Identify which cell holds the provided text, then report its [X, Y] central coordinate. 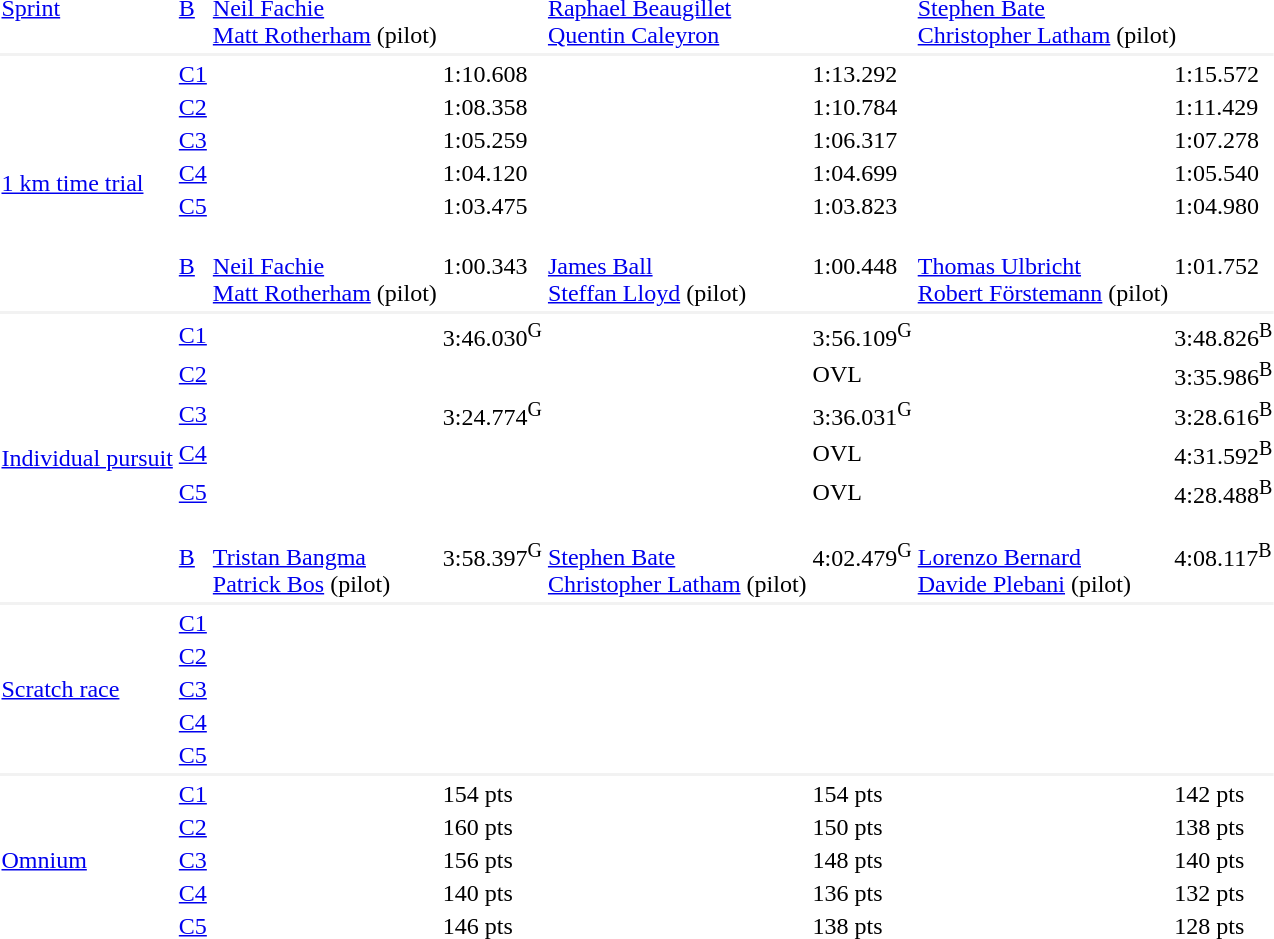
1:15.572 [1224, 74]
Tristan BangmaPatrick Bos (pilot) [324, 556]
3:24.774G [492, 414]
148 pts [862, 859]
4:28.488B [1224, 493]
4:08.117B [1224, 556]
1:04.120 [492, 173]
1:05.540 [1224, 173]
3:46.030G [492, 335]
Stephen BateChristopher Latham (pilot) [677, 556]
1:00.343 [492, 266]
James BallSteffan Lloyd (pilot) [677, 266]
3:36.031G [862, 414]
160 pts [492, 826]
1:13.292 [862, 74]
138 pts [1224, 826]
1:10.784 [862, 107]
132 pts [1224, 892]
Lorenzo BernardDavide Plebani (pilot) [1043, 556]
136 pts [862, 892]
3:35.986B [1224, 374]
Neil FachieMatt Rotherham (pilot) [324, 266]
3:48.826B [1224, 335]
1 km time trial [87, 184]
156 pts [492, 859]
1:03.475 [492, 206]
1:05.259 [492, 140]
1:11.429 [1224, 107]
4:31.592B [1224, 453]
4:02.479G [862, 556]
Scratch race [87, 688]
1:08.358 [492, 107]
1:00.448 [862, 266]
3:58.397G [492, 556]
1:07.278 [1224, 140]
150 pts [862, 826]
1:04.699 [862, 173]
Thomas UlbrichtRobert Förstemann (pilot) [1043, 266]
3:56.109G [862, 335]
Individual pursuit [87, 458]
1:10.608 [492, 74]
1:04.980 [1224, 206]
1:03.823 [862, 206]
142 pts [1224, 793]
1:01.752 [1224, 266]
3:28.616B [1224, 414]
1:06.317 [862, 140]
